Return (x, y) of the center of cell containing provided text 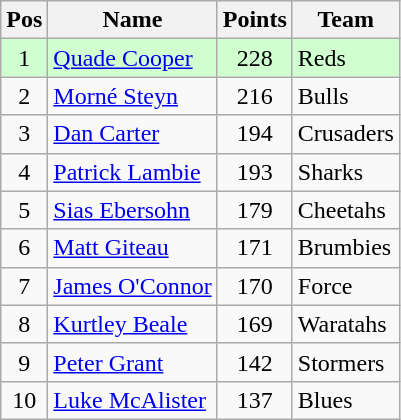
Patrick Lambie (132, 172)
Points (254, 20)
194 (254, 134)
5 (24, 210)
James O'Connor (132, 286)
Sias Ebersohn (132, 210)
7 (24, 286)
Peter Grant (132, 362)
169 (254, 324)
Cheetahs (346, 210)
Luke McAlister (132, 400)
8 (24, 324)
142 (254, 362)
Matt Giteau (132, 248)
171 (254, 248)
Sharks (346, 172)
Crusaders (346, 134)
193 (254, 172)
Team (346, 20)
137 (254, 400)
Name (132, 20)
Pos (24, 20)
179 (254, 210)
2 (24, 96)
Brumbies (346, 248)
Dan Carter (132, 134)
Force (346, 286)
Quade Cooper (132, 58)
6 (24, 248)
Reds (346, 58)
216 (254, 96)
Waratahs (346, 324)
Kurtley Beale (132, 324)
10 (24, 400)
Morné Steyn (132, 96)
228 (254, 58)
9 (24, 362)
170 (254, 286)
Stormers (346, 362)
4 (24, 172)
3 (24, 134)
1 (24, 58)
Bulls (346, 96)
Blues (346, 400)
